Locate the cell with the specified text and output its [X, Y] center coordinate. 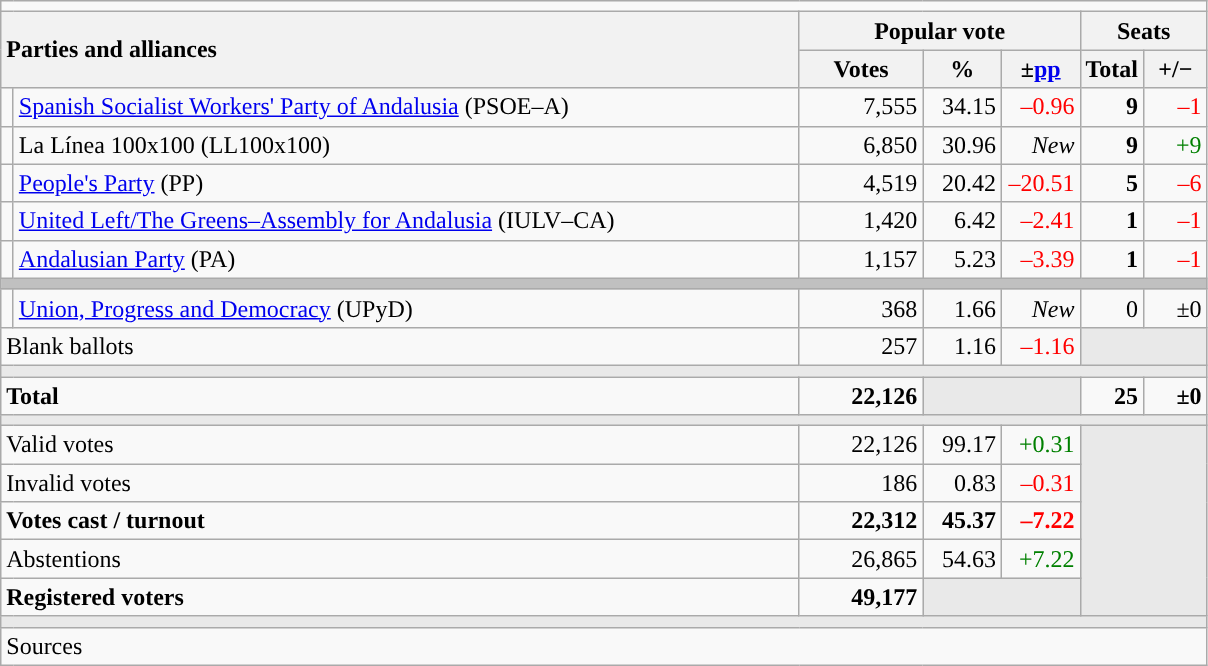
54.63 [962, 559]
30.96 [962, 145]
99.17 [962, 445]
+0.31 [1040, 445]
–0.96 [1040, 107]
Votes cast / turnout [400, 521]
Union, Progress and Democracy (UPyD) [406, 308]
People's Party (PP) [406, 183]
6.42 [962, 221]
–7.22 [1040, 521]
±pp [1040, 69]
1.66 [962, 308]
–3.39 [1040, 259]
0.83 [962, 483]
La Línea 100x100 (LL100x100) [406, 145]
20.42 [962, 183]
5.23 [962, 259]
49,177 [861, 597]
+/− [1176, 69]
1,157 [861, 259]
Votes [861, 69]
–1.16 [1040, 346]
–20.51 [1040, 183]
% [962, 69]
+7.22 [1040, 559]
26,865 [861, 559]
1,420 [861, 221]
Parties and alliances [400, 50]
Abstentions [400, 559]
–2.41 [1040, 221]
45.37 [962, 521]
34.15 [962, 107]
257 [861, 346]
Blank ballots [400, 346]
Andalusian Party (PA) [406, 259]
6,850 [861, 145]
4,519 [861, 183]
Valid votes [400, 445]
7,555 [861, 107]
22,312 [861, 521]
368 [861, 308]
Spanish Socialist Workers' Party of Andalusia (PSOE–A) [406, 107]
0 [1112, 308]
Seats [1144, 31]
Invalid votes [400, 483]
Popular vote [940, 31]
25 [1112, 395]
–6 [1176, 183]
186 [861, 483]
–0.31 [1040, 483]
United Left/The Greens–Assembly for Andalusia (IULV–CA) [406, 221]
1.16 [962, 346]
5 [1112, 183]
Sources [604, 646]
Registered voters [400, 597]
+9 [1176, 145]
